Determine the [x, y] coordinate at the center of the cell enclosing the given text.  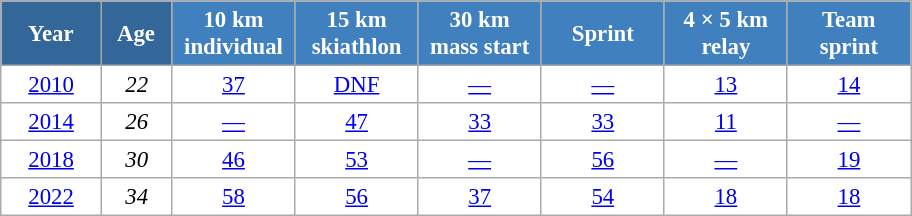
14 [848, 85]
30 [136, 160]
19 [848, 160]
4 × 5 km relay [726, 34]
34 [136, 197]
22 [136, 85]
2022 [52, 197]
Year [52, 34]
30 km mass start [480, 34]
53 [356, 160]
DNF [356, 85]
2014 [52, 122]
47 [356, 122]
15 km skiathlon [356, 34]
13 [726, 85]
26 [136, 122]
46 [234, 160]
54 [602, 197]
Sprint [602, 34]
Team sprint [848, 34]
10 km individual [234, 34]
2010 [52, 85]
Age [136, 34]
58 [234, 197]
2018 [52, 160]
11 [726, 122]
